Search for the cell housing the specified text and yield its [X, Y] center coordinate. 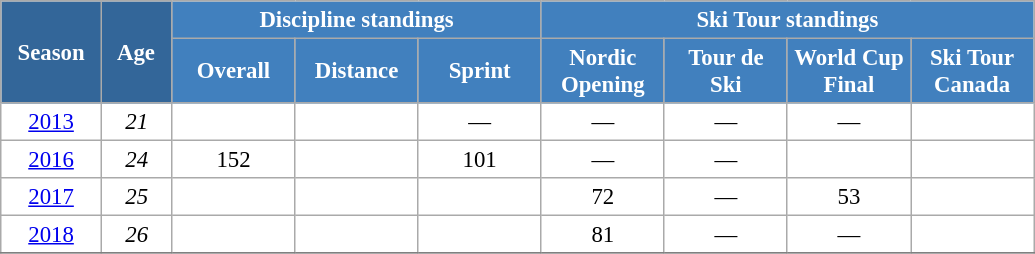
Ski Tour standings [787, 20]
81 [602, 235]
53 [848, 197]
World CupFinal [848, 72]
26 [136, 235]
NordicOpening [602, 72]
152 [234, 160]
2013 [52, 122]
Sprint [480, 72]
Overall [234, 72]
2016 [52, 160]
Discipline standings [356, 20]
2018 [52, 235]
Ski TourCanada [972, 72]
21 [136, 122]
Tour deSki [726, 72]
101 [480, 160]
2017 [52, 197]
25 [136, 197]
Distance [356, 72]
72 [602, 197]
24 [136, 160]
Age [136, 52]
Season [52, 52]
